For the text-containing cell, return its midpoint in [x, y] coordinate format. 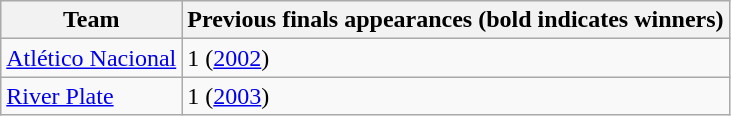
1 (2002) [456, 58]
Atlético Nacional [92, 58]
River Plate [92, 96]
Previous finals appearances (bold indicates winners) [456, 20]
1 (2003) [456, 96]
Team [92, 20]
